Capture the cell that displays the provided text and extract its (x, y) central coordinate. 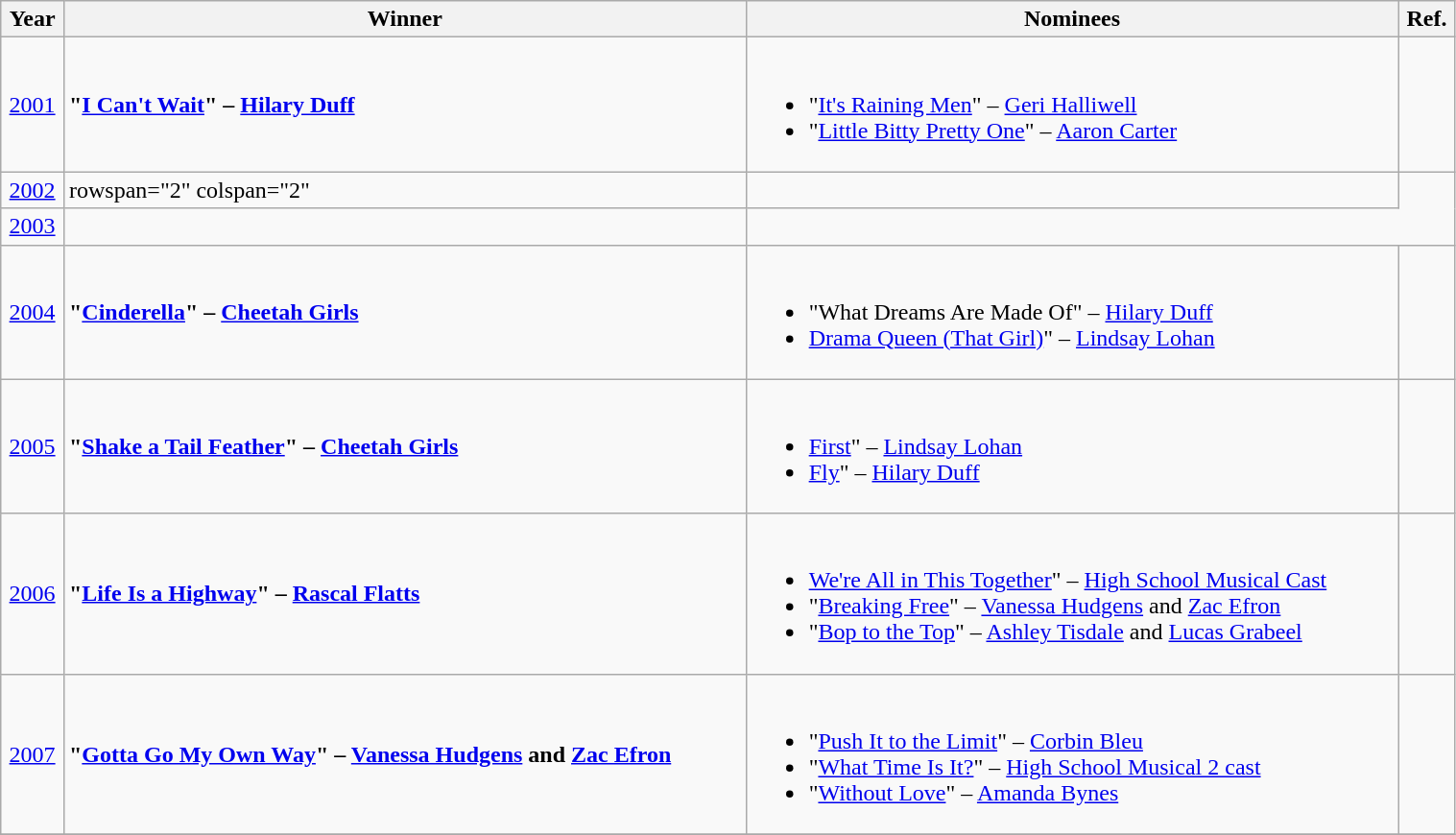
2005 (33, 446)
First" – Lindsay LohanFly" – Hilary Duff (1072, 446)
2004 (33, 312)
rowspan="2" colspan="2" (405, 190)
"I Can't Wait" – Hilary Duff (405, 105)
2007 (33, 754)
"Cinderella" – Cheetah Girls (405, 312)
Winner (405, 19)
Year (33, 19)
2006 (33, 593)
Nominees (1072, 19)
"Life Is a Highway" – Rascal Flatts (405, 593)
Ref. (1426, 19)
"Shake a Tail Feather" – Cheetah Girls (405, 446)
2001 (33, 105)
"Push It to the Limit" – Corbin Bleu"What Time Is It?" – High School Musical 2 cast"Without Love" – Amanda Bynes (1072, 754)
2003 (33, 227)
2002 (33, 190)
"What Dreams Are Made Of" – Hilary DuffDrama Queen (That Girl)" – Lindsay Lohan (1072, 312)
"It's Raining Men" – Geri Halliwell"Little Bitty Pretty One" – Aaron Carter (1072, 105)
"Gotta Go My Own Way" – Vanessa Hudgens and Zac Efron (405, 754)
